Capture the cell that displays the provided text and extract its [x, y] central coordinate. 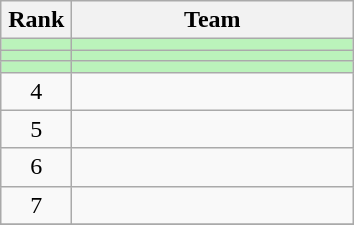
Team [212, 20]
Rank [36, 20]
6 [36, 167]
4 [36, 91]
5 [36, 129]
7 [36, 205]
